Locate the cell with the specified text and output its [X, Y] center coordinate. 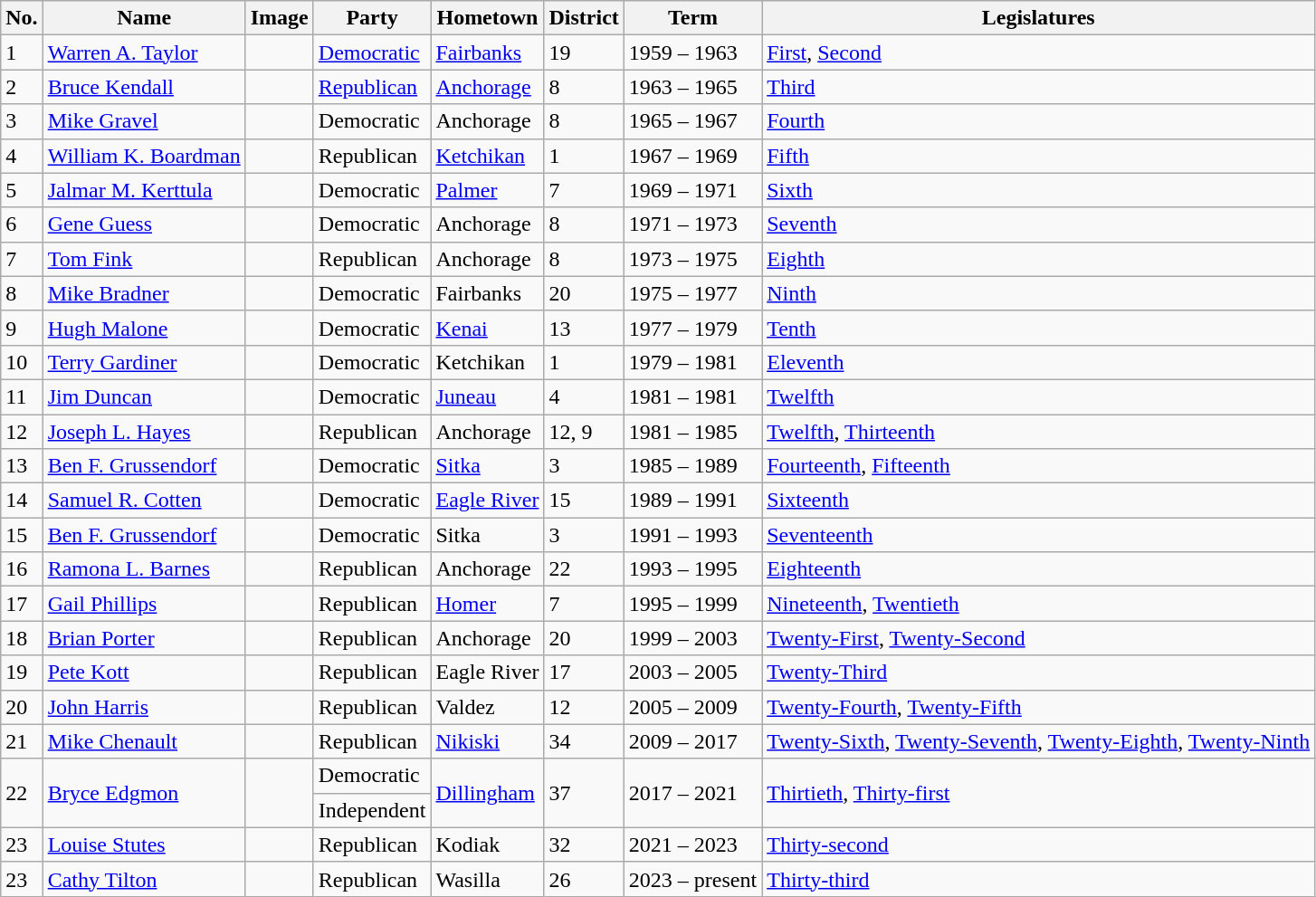
Dillingham [487, 793]
Twenty-First, Twenty-Second [1039, 638]
Hometown [487, 18]
Mike Gravel [144, 121]
Term [692, 18]
Joseph L. Hayes [144, 432]
Jim Duncan [144, 396]
Twelfth [1039, 396]
No. [22, 18]
District [584, 18]
2005 – 2009 [692, 707]
William K. Boardman [144, 156]
John Harris [144, 707]
1969 – 1971 [692, 190]
Tom Fink [144, 259]
1989 – 1991 [692, 501]
2009 – 2017 [692, 741]
1979 – 1981 [692, 362]
Image [279, 18]
Eleventh [1039, 362]
1959 – 1963 [692, 52]
Seventh [1039, 224]
Gene Guess [144, 224]
1995 – 1999 [692, 604]
2023 – present [692, 879]
21 [22, 741]
Homer [487, 604]
11 [22, 396]
1977 – 1979 [692, 328]
2017 – 2021 [692, 793]
34 [584, 741]
Mike Bradner [144, 293]
Tenth [1039, 328]
1973 – 1975 [692, 259]
Bryce Edgmon [144, 793]
Twenty-Third [1039, 673]
Kodiak [487, 845]
Eighteenth [1039, 569]
Brian Porter [144, 638]
Twenty-Fourth, Twenty-Fifth [1039, 707]
Jalmar M. Kerttula [144, 190]
1981 – 1985 [692, 432]
Party [372, 18]
1985 – 1989 [692, 466]
First, Second [1039, 52]
16 [22, 569]
Thirty-second [1039, 845]
26 [584, 879]
Kenai [487, 328]
1993 – 1995 [692, 569]
Pete Kott [144, 673]
Name [144, 18]
1975 – 1977 [692, 293]
Fourteenth, Fifteenth [1039, 466]
Juneau [487, 396]
Louise Stutes [144, 845]
6 [22, 224]
Seventeenth [1039, 535]
1965 – 1967 [692, 121]
Palmer [487, 190]
10 [22, 362]
Thirtieth, Thirty-first [1039, 793]
5 [22, 190]
Terry Gardiner [144, 362]
Independent [372, 810]
12, 9 [584, 432]
2 [22, 87]
Sixth [1039, 190]
37 [584, 793]
1971 – 1973 [692, 224]
Twelfth, Thirteenth [1039, 432]
Fifth [1039, 156]
Cathy Tilton [144, 879]
Gail Phillips [144, 604]
2003 – 2005 [692, 673]
Third [1039, 87]
Sixteenth [1039, 501]
Bruce Kendall [144, 87]
Samuel R. Cotten [144, 501]
Fourth [1039, 121]
Thirty-third [1039, 879]
Twenty-Sixth, Twenty-Seventh, Twenty-Eighth, Twenty-Ninth [1039, 741]
1999 – 2003 [692, 638]
Nikiski [487, 741]
9 [22, 328]
Hugh Malone [144, 328]
14 [22, 501]
1981 – 1981 [692, 396]
Nineteenth, Twentieth [1039, 604]
1967 – 1969 [692, 156]
Ninth [1039, 293]
Mike Chenault [144, 741]
Legislatures [1039, 18]
32 [584, 845]
Warren A. Taylor [144, 52]
1963 – 1965 [692, 87]
18 [22, 638]
Valdez [487, 707]
Wasilla [487, 879]
1991 – 1993 [692, 535]
Ramona L. Barnes [144, 569]
2021 – 2023 [692, 845]
Eighth [1039, 259]
